Determine the [x, y] coordinate at the center of the cell enclosing the given text.  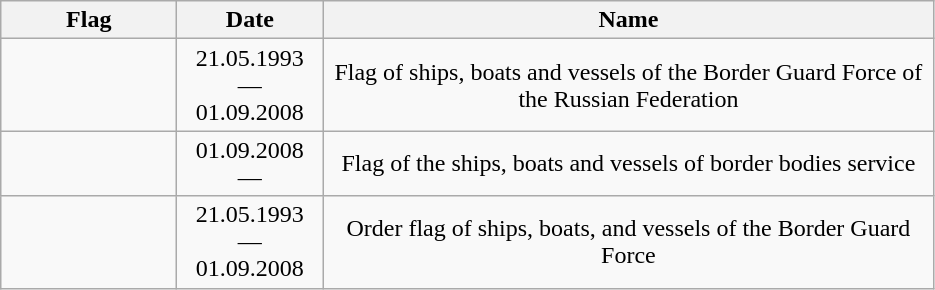
Name [628, 20]
Date [250, 20]
Flag [89, 20]
Flag of the ships, boats and vessels of border bodies service [628, 164]
01.09.2008 — [250, 164]
Flag of ships, boats and vessels of the Border Guard Force of the Russian Federation [628, 85]
Order flag of ships, boats, and vessels of the Border Guard Force [628, 242]
